Output the (X, Y) coordinate of the center of the cell containing the given text.  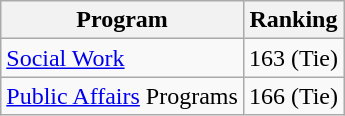
Social Work (122, 58)
Program (122, 20)
Public Affairs Programs (122, 96)
Ranking (293, 20)
166 (Tie) (293, 96)
163 (Tie) (293, 58)
